Identify which cell holds the provided text, then report its [X, Y] central coordinate. 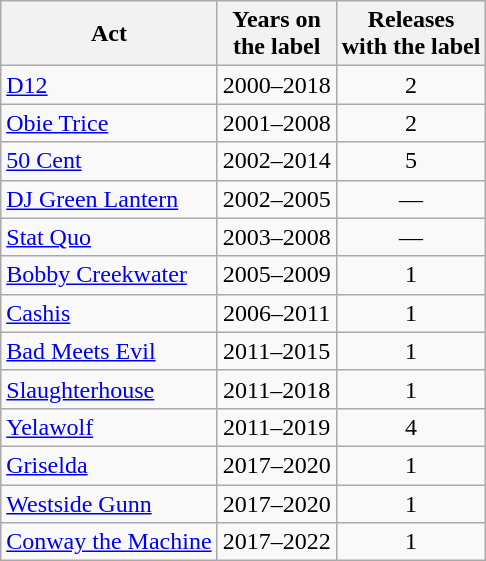
D12 [109, 85]
2017–2022 [276, 542]
2006–2011 [276, 313]
Bad Meets Evil [109, 351]
5 [411, 161]
50 Cent [109, 161]
DJ Green Lantern [109, 199]
Stat Quo [109, 237]
Act [109, 34]
2011–2019 [276, 427]
2011–2018 [276, 389]
Years on the label [276, 34]
2002–2014 [276, 161]
Yelawolf [109, 427]
2005–2009 [276, 275]
2000–2018 [276, 85]
2002–2005 [276, 199]
Cashis [109, 313]
2011–2015 [276, 351]
Slaughterhouse [109, 389]
Releases with the label [411, 34]
Griselda [109, 465]
2001–2008 [276, 123]
Bobby Creekwater [109, 275]
4 [411, 427]
Westside Gunn [109, 503]
Obie Trice [109, 123]
Conway the Machine [109, 542]
2003–2008 [276, 237]
